Provide the (x, y) coordinate of the cell's center where the given text is located.  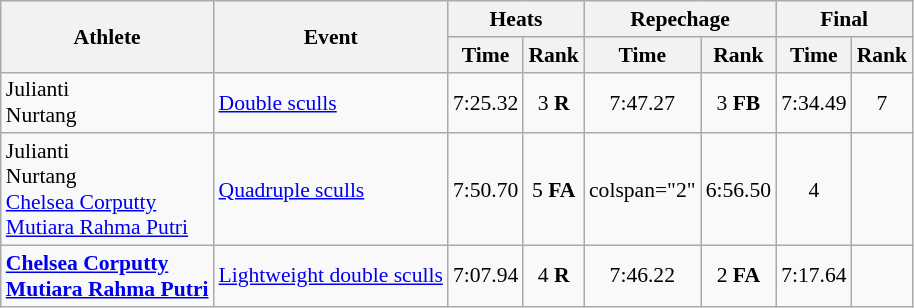
Repechage (680, 19)
7:46.22 (642, 276)
Event (331, 36)
4 (814, 190)
7:17.64 (814, 276)
Athlete (108, 36)
JuliantiNurtangChelsea CorputtyMutiara Rahma Putri (108, 190)
Heats (516, 19)
colspan="2" (642, 190)
7:07.94 (486, 276)
Chelsea CorputtyMutiara Rahma Putri (108, 276)
JuliantiNurtang (108, 102)
Double sculls (331, 102)
4 R (554, 276)
5 FA (554, 190)
7 (882, 102)
Final (844, 19)
Lightweight double sculls (331, 276)
7:34.49 (814, 102)
7:47.27 (642, 102)
Quadruple sculls (331, 190)
3 R (554, 102)
3 FB (738, 102)
6:56.50 (738, 190)
2 FA (738, 276)
7:25.32 (486, 102)
7:50.70 (486, 190)
